Scan for the cell matching the given text and deliver its [X, Y] coordinate at center. 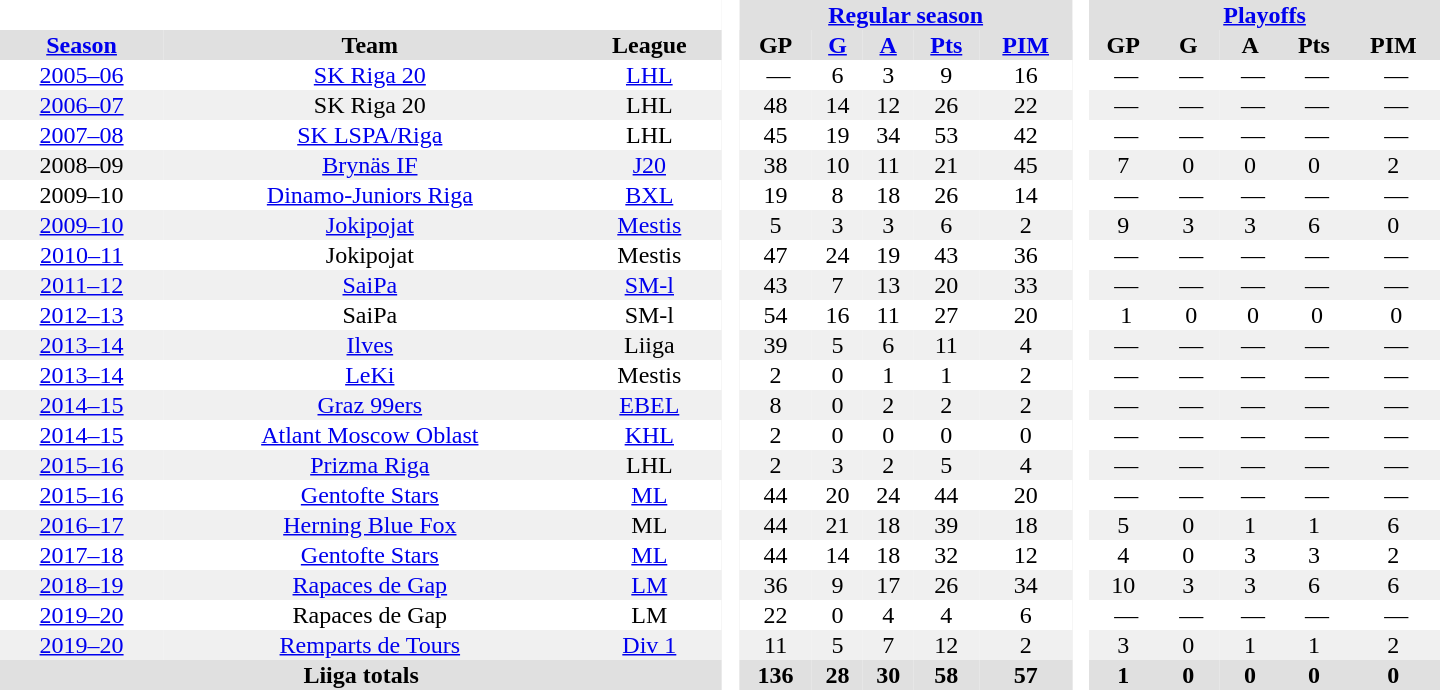
Liiga [649, 345]
54 [776, 315]
Div 1 [649, 645]
LeKi [370, 375]
Prizma Riga [370, 465]
2016–17 [82, 525]
2006–07 [82, 105]
53 [946, 135]
SK LSPA/Riga [370, 135]
17 [888, 585]
33 [1026, 285]
Graz 99ers [370, 405]
38 [776, 165]
2008–09 [82, 165]
2010–11 [82, 255]
30 [888, 675]
Season [82, 45]
BXL [649, 195]
KHL [649, 435]
Playoffs [1264, 15]
League [649, 45]
Dinamo-Juniors Riga [370, 195]
58 [946, 675]
Regular season [906, 15]
42 [1026, 135]
2011–12 [82, 285]
2012–13 [82, 315]
2018–19 [82, 585]
2005–06 [82, 75]
Remparts de Tours [370, 645]
Herning Blue Fox [370, 525]
Ilves [370, 345]
J20 [649, 165]
EBEL [649, 405]
Atlant Moscow Oblast [370, 435]
136 [776, 675]
2017–18 [82, 555]
Brynäs IF [370, 165]
27 [946, 315]
47 [776, 255]
28 [838, 675]
57 [1026, 675]
32 [946, 555]
48 [776, 105]
Team [370, 45]
2007–08 [82, 135]
13 [888, 285]
Liiga totals [361, 675]
